Scan for the cell matching the given text and deliver its [X, Y] coordinate at center. 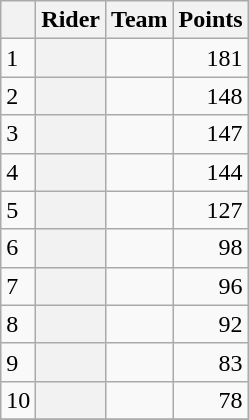
Rider [71, 20]
8 [18, 324]
7 [18, 286]
2 [18, 96]
Team [140, 20]
144 [210, 172]
92 [210, 324]
78 [210, 400]
3 [18, 134]
98 [210, 248]
5 [18, 210]
83 [210, 362]
1 [18, 58]
6 [18, 248]
4 [18, 172]
Points [210, 20]
148 [210, 96]
96 [210, 286]
181 [210, 58]
9 [18, 362]
127 [210, 210]
10 [18, 400]
147 [210, 134]
